Detect which cell encompasses the target text, then output its [X, Y] center coordinate. 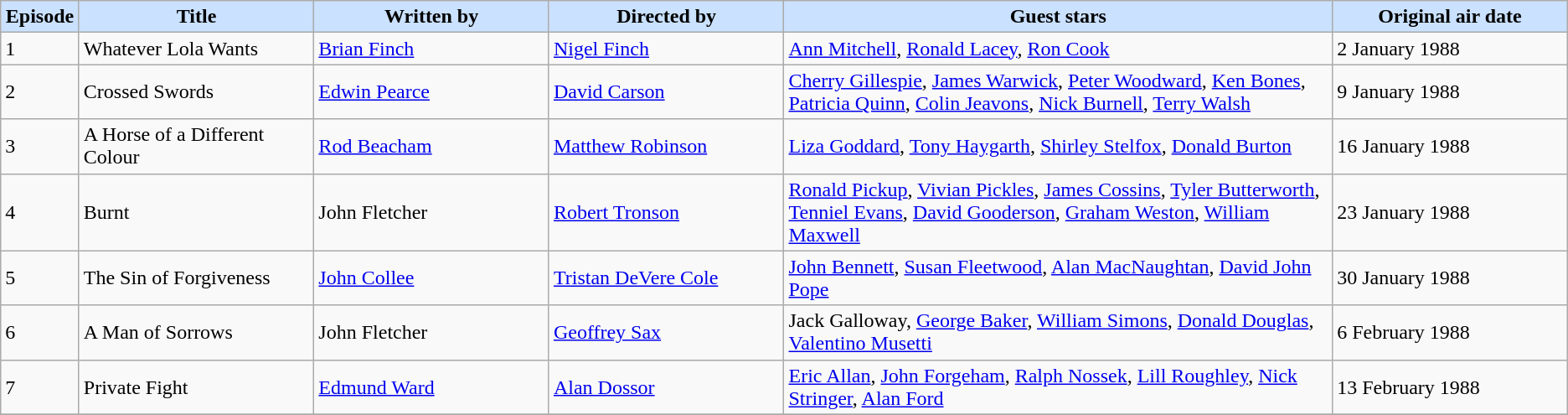
Alan Dossor [667, 387]
1 [40, 49]
David Carson [667, 92]
2 [40, 92]
Guest stars [1059, 17]
A Man of Sorrows [196, 332]
4 [40, 212]
Burnt [196, 212]
Eric Allan, John Forgeham, Ralph Nossek, Lill Roughley, Nick Stringer, Alan Ford [1059, 387]
16 January 1988 [1451, 146]
Nigel Finch [667, 49]
3 [40, 146]
6 February 1988 [1451, 332]
Jack Galloway, George Baker, William Simons, Donald Douglas, Valentino Musetti [1059, 332]
Whatever Lola Wants [196, 49]
Robert Tronson [667, 212]
Crossed Swords [196, 92]
Title [196, 17]
Written by [432, 17]
Directed by [667, 17]
Private Fight [196, 387]
Edwin Pearce [432, 92]
9 January 1988 [1451, 92]
Rod Beacham [432, 146]
23 January 1988 [1451, 212]
6 [40, 332]
Episode [40, 17]
30 January 1988 [1451, 278]
Geoffrey Sax [667, 332]
13 February 1988 [1451, 387]
Tristan DeVere Cole [667, 278]
Brian Finch [432, 49]
A Horse of a Different Colour [196, 146]
John Bennett, Susan Fleetwood, Alan MacNaughtan, David John Pope [1059, 278]
2 January 1988 [1451, 49]
Ann Mitchell, Ronald Lacey, Ron Cook [1059, 49]
Cherry Gillespie, James Warwick, Peter Woodward, Ken Bones, Patricia Quinn, Colin Jeavons, Nick Burnell, Terry Walsh [1059, 92]
Liza Goddard, Tony Haygarth, Shirley Stelfox, Donald Burton [1059, 146]
7 [40, 387]
Original air date [1451, 17]
5 [40, 278]
Edmund Ward [432, 387]
Matthew Robinson [667, 146]
The Sin of Forgiveness [196, 278]
John Collee [432, 278]
Ronald Pickup, Vivian Pickles, James Cossins, Tyler Butterworth, Tenniel Evans, David Gooderson, Graham Weston, William Maxwell [1059, 212]
